Identify which cell holds the provided text, then report its [x, y] central coordinate. 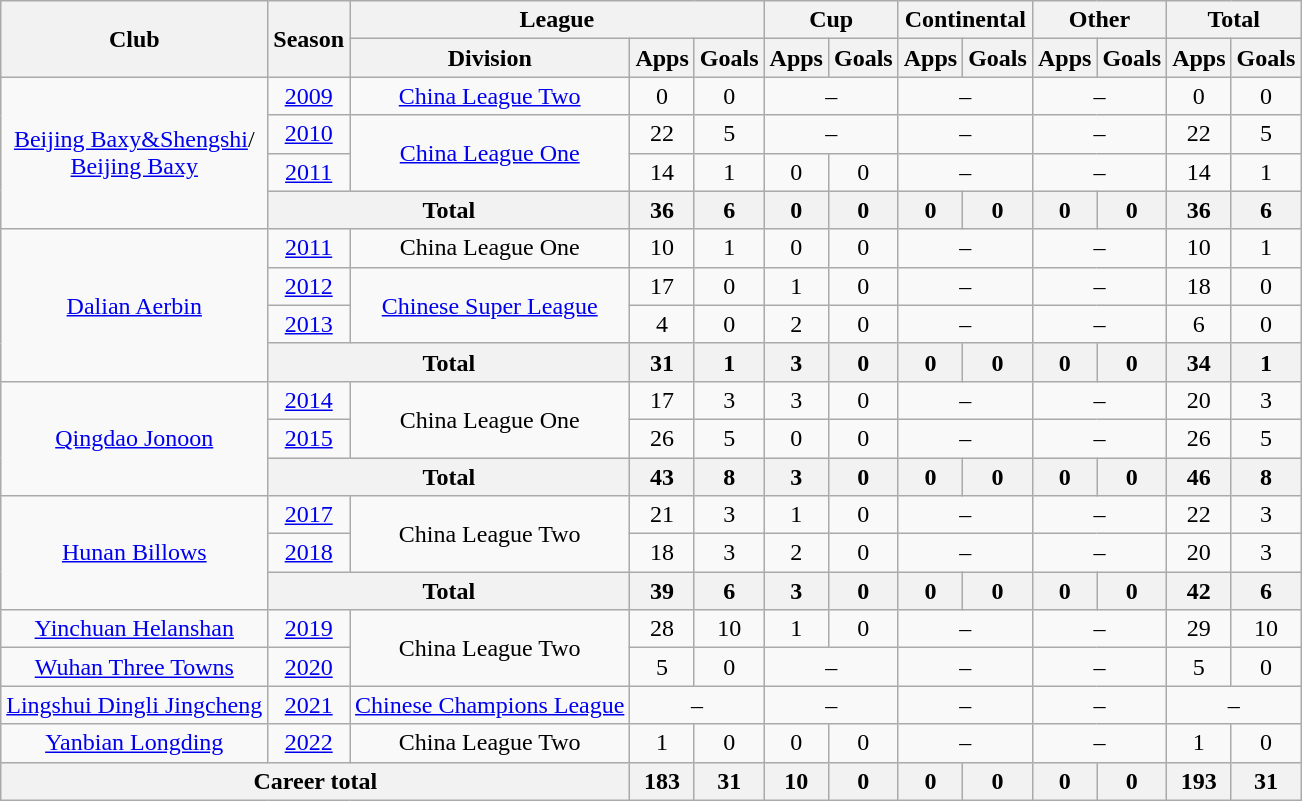
Yanbian Longding [134, 743]
Qingdao Jonoon [134, 438]
2010 [309, 134]
21 [662, 515]
Yinchuan Helanshan [134, 629]
Club [134, 39]
2013 [309, 324]
Chinese Super League [490, 305]
2018 [309, 553]
42 [1199, 591]
Continental [965, 20]
Division [490, 58]
Lingshui Dingli Jingcheng [134, 705]
2017 [309, 515]
2021 [309, 705]
43 [662, 477]
Wuhan Three Towns [134, 667]
Cup [831, 20]
28 [662, 629]
Dalian Aerbin [134, 305]
2019 [309, 629]
Hunan Billows [134, 553]
Beijing Baxy&Shengshi/Beijing Baxy [134, 153]
183 [662, 781]
34 [1199, 362]
2014 [309, 400]
29 [1199, 629]
2022 [309, 743]
2012 [309, 286]
Season [309, 39]
Career total [316, 781]
2009 [309, 96]
39 [662, 591]
4 [662, 324]
Chinese Champions League [490, 705]
46 [1199, 477]
2015 [309, 438]
League [558, 20]
Other [1099, 20]
2020 [309, 667]
193 [1199, 781]
